Identify which cell holds the provided text, then report its (X, Y) central coordinate. 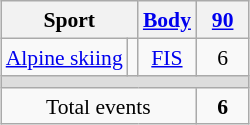
Sport (70, 20)
Body (167, 20)
Alpine skiing (64, 56)
Total events (98, 106)
90 (222, 20)
FIS (167, 56)
